Determine the (X, Y) coordinate at the center of the cell enclosing the given text.  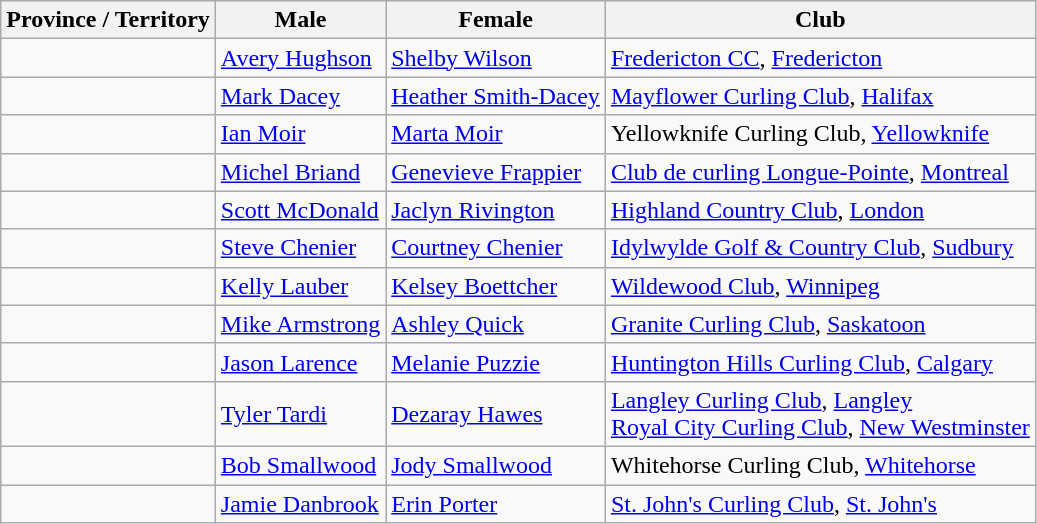
St. John's Curling Club, St. John's (820, 503)
Dezaray Hawes (496, 414)
Jaclyn Rivington (496, 210)
Mayflower Curling Club, Halifax (820, 96)
Langley Curling Club, Langley Royal City Curling Club, New Westminster (820, 414)
Huntington Hills Curling Club, Calgary (820, 362)
Scott McDonald (300, 210)
Province / Territory (108, 20)
Ashley Quick (496, 324)
Courtney Chenier (496, 248)
Kelsey Boettcher (496, 286)
Jason Larence (300, 362)
Bob Smallwood (300, 465)
Male (300, 20)
Whitehorse Curling Club, Whitehorse (820, 465)
Mark Dacey (300, 96)
Steve Chenier (300, 248)
Tyler Tardi (300, 414)
Fredericton CC, Fredericton (820, 58)
Idylwylde Golf & Country Club, Sudbury (820, 248)
Erin Porter (496, 503)
Jody Smallwood (496, 465)
Michel Briand (300, 172)
Ian Moir (300, 134)
Yellowknife Curling Club, Yellowknife (820, 134)
Kelly Lauber (300, 286)
Mike Armstrong (300, 324)
Club de curling Longue-Pointe, Montreal (820, 172)
Shelby Wilson (496, 58)
Genevieve Frappier (496, 172)
Highland Country Club, London (820, 210)
Melanie Puzzie (496, 362)
Heather Smith-Dacey (496, 96)
Jamie Danbrook (300, 503)
Club (820, 20)
Female (496, 20)
Marta Moir (496, 134)
Wildewood Club, Winnipeg (820, 286)
Granite Curling Club, Saskatoon (820, 324)
Avery Hughson (300, 58)
